Determine the (x, y) coordinate at the center of the cell enclosing the given text.  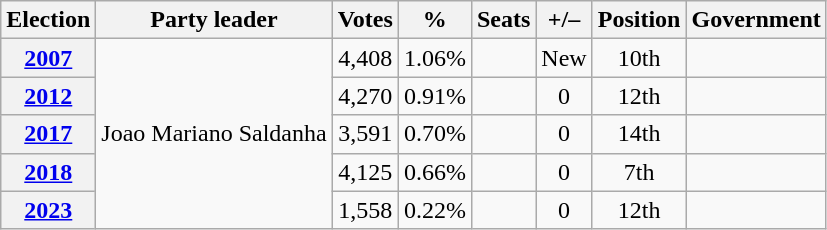
2007 (48, 58)
7th (639, 172)
4,408 (365, 58)
0.91% (434, 96)
Government (756, 20)
2023 (48, 210)
4,270 (365, 96)
4,125 (365, 172)
New (564, 58)
Joao Mariano Saldanha (214, 134)
Seats (503, 20)
2017 (48, 134)
0.22% (434, 210)
Position (639, 20)
1.06% (434, 58)
14th (639, 134)
Votes (365, 20)
Election (48, 20)
% (434, 20)
1,558 (365, 210)
10th (639, 58)
+/– (564, 20)
0.70% (434, 134)
2012 (48, 96)
3,591 (365, 134)
Party leader (214, 20)
0.66% (434, 172)
2018 (48, 172)
